Detect which cell encompasses the target text, then output its (x, y) center coordinate. 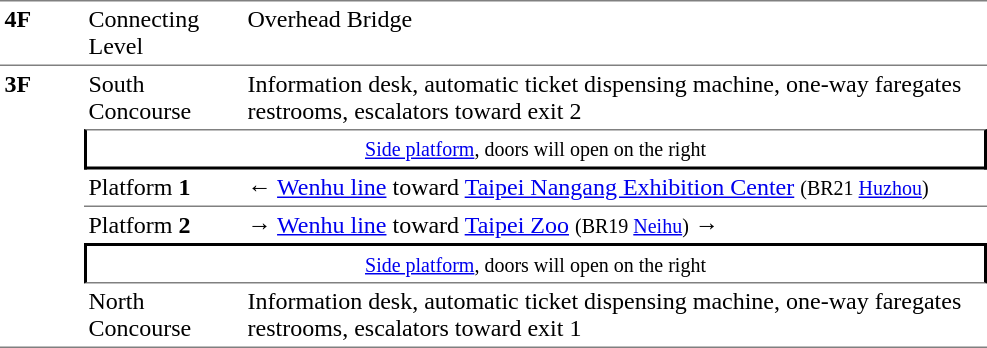
Information desk, automatic ticket dispensing machine, one-way faregatesrestrooms, escalators toward exit 1 (615, 316)
Overhead Bridge (615, 33)
→ Wenhu line toward Taipei Zoo (BR19 Neihu) → (615, 225)
← Wenhu line toward Taipei Nangang Exhibition Center (BR21 Huzhou) (615, 189)
4F (42, 33)
Platform 2 (164, 225)
Platform 1 (164, 189)
South Concourse (164, 98)
Information desk, automatic ticket dispensing machine, one-way faregatesrestrooms, escalators toward exit 2 (615, 98)
3F (42, 207)
North Concourse (164, 316)
Connecting Level (164, 33)
